Capture the cell that displays the provided text and extract its (x, y) central coordinate. 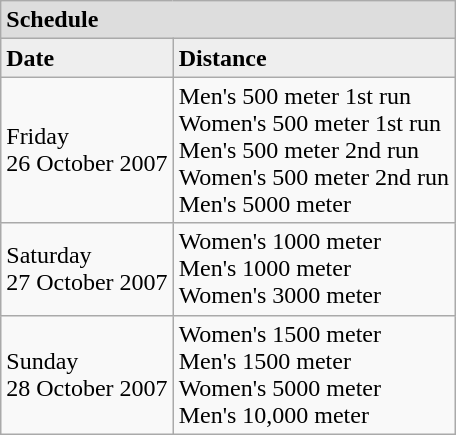
Men's 500 meter 1st runWomen's 500 meter 1st runMen's 500 meter 2nd runWomen's 500 meter 2nd runMen's 5000 meter (314, 150)
Schedule (228, 20)
Distance (314, 58)
Women's 1000 meterMen's 1000 meterWomen's 3000 meter (314, 269)
Women's 1500 meterMen's 1500 meterWomen's 5000 meterMen's 10,000 meter (314, 374)
Saturday27 October 2007 (87, 269)
Friday26 October 2007 (87, 150)
Date (87, 58)
Sunday28 October 2007 (87, 374)
